Identify which cell holds the provided text, then report its (x, y) central coordinate. 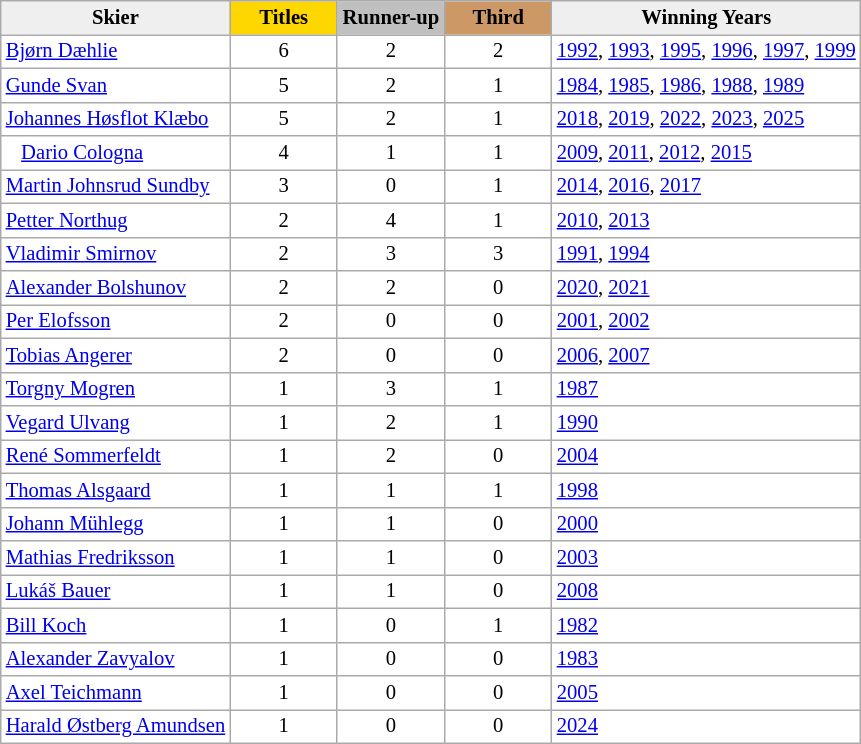
2003 (706, 557)
1982 (706, 625)
1998 (706, 490)
Mathias Fredriksson (116, 557)
Alexander Bolshunov (116, 287)
Lukáš Bauer (116, 591)
2000 (706, 524)
2006, 2007 (706, 355)
Torgny Mogren (116, 389)
6 (284, 51)
Vladimir Smirnov (116, 254)
Skier (116, 17)
Petter Northug (116, 220)
Johann Mühlegg (116, 524)
2024 (706, 726)
2001, 2002 (706, 321)
1984, 1985, 1986, 1988, 1989 (706, 85)
1991, 1994 (706, 254)
1983 (706, 659)
Thomas Alsgaard (116, 490)
Axel Teichmann (116, 693)
2018, 2019, 2022, 2023, 2025 (706, 119)
Martin Johnsrud Sundby (116, 186)
Bjørn Dæhlie (116, 51)
2010, 2013 (706, 220)
2020, 2021 (706, 287)
René Sommerfeldt (116, 456)
Alexander Zavyalov (116, 659)
2014, 2016, 2017 (706, 186)
Third (498, 17)
Per Elofsson (116, 321)
2009, 2011, 2012, 2015 (706, 153)
Dario Cologna (116, 153)
Winning Years (706, 17)
Runner-up (390, 17)
2004 (706, 456)
1992, 1993, 1995, 1996, 1997, 1999 (706, 51)
2005 (706, 693)
Bill Koch (116, 625)
Tobias Angerer (116, 355)
2008 (706, 591)
Vegard Ulvang (116, 423)
Harald Østberg Amundsen (116, 726)
Gunde Svan (116, 85)
1990 (706, 423)
Johannes Høsflot Klæbo (116, 119)
Titles (284, 17)
1987 (706, 389)
